Scan for the cell matching the given text and deliver its (x, y) coordinate at center. 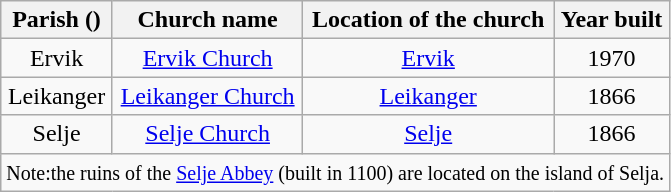
Year built (612, 20)
Note:the ruins of the Selje Abbey (built in 1100) are located on the island of Selja. (336, 172)
Church name (208, 20)
Ervik Church (208, 58)
Selje Church (208, 134)
1970 (612, 58)
Leikanger Church (208, 96)
Parish () (57, 20)
Location of the church (428, 20)
